Pinpoint the cell where the given text exists, returning its (x, y) midpoint coordinate. 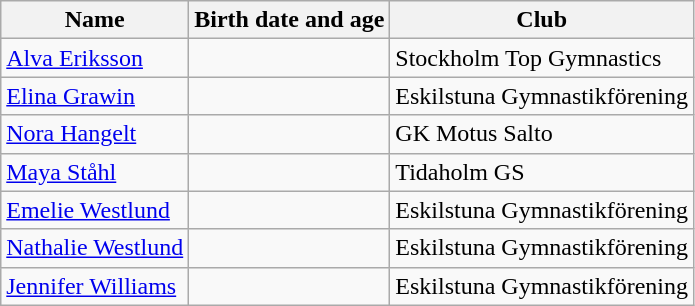
Jennifer Williams (95, 286)
Maya Ståhl (95, 172)
Tidaholm GS (542, 172)
Nathalie Westlund (95, 248)
Stockholm Top Gymnastics (542, 58)
GK Motus Salto (542, 134)
Emelie Westlund (95, 210)
Elina Grawin (95, 96)
Birth date and age (290, 20)
Alva Eriksson (95, 58)
Club (542, 20)
Name (95, 20)
Nora Hangelt (95, 134)
